Pinpoint the cell where the given text exists, returning its [X, Y] midpoint coordinate. 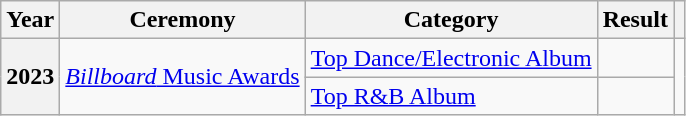
Top Dance/Electronic Album [451, 58]
Year [30, 20]
Category [451, 20]
Billboard Music Awards [182, 77]
Top R&B Album [451, 96]
Result [635, 20]
2023 [30, 77]
Ceremony [182, 20]
